From the cell containing the given text, extract its center point as (X, Y) coordinate. 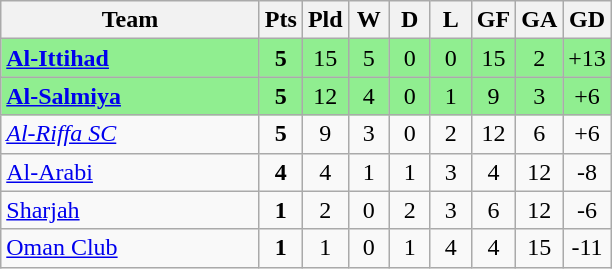
L (450, 20)
W (368, 20)
+13 (588, 58)
-8 (588, 172)
-11 (588, 248)
Al-Arabi (130, 172)
Oman Club (130, 248)
-6 (588, 210)
D (410, 20)
GD (588, 20)
GA (540, 20)
Sharjah (130, 210)
Al-Salmiya (130, 96)
Pld (325, 20)
GF (493, 20)
Al-Ittihad (130, 58)
Al-Riffa SC (130, 134)
Team (130, 20)
Pts (280, 20)
